Provide the [x, y] coordinate of the cell's center where the given text is located.  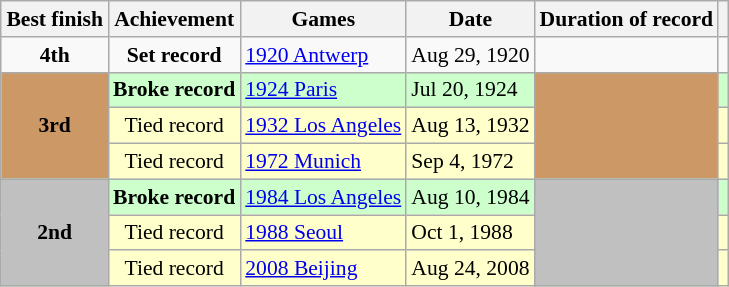
1988 Seoul [323, 233]
Jul 20, 1924 [470, 90]
1924 Paris [323, 90]
1932 Los Angeles [323, 126]
1920 Antwerp [323, 55]
Duration of record [627, 19]
2008 Beijing [323, 269]
1972 Munich [323, 162]
Aug 29, 1920 [470, 55]
3rd [54, 126]
Aug 24, 2008 [470, 269]
1984 Los Angeles [323, 197]
Best finish [54, 19]
4th [54, 55]
2nd [54, 232]
Set record [174, 55]
Sep 4, 1972 [470, 162]
Aug 13, 1932 [470, 126]
Date [470, 19]
Aug 10, 1984 [470, 197]
Oct 1, 1988 [470, 233]
Games [323, 19]
Achievement [174, 19]
